Detect which cell encompasses the target text, then output its [x, y] center coordinate. 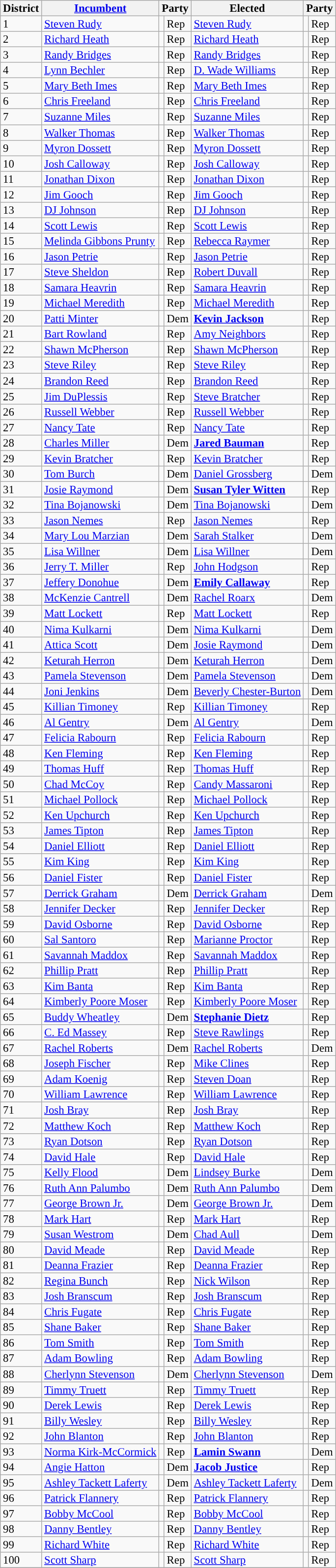
District [21, 8]
49 [21, 769]
Melinda Gibbons Prunty [100, 241]
Lynn Bechler [100, 70]
37 [21, 583]
31 [21, 489]
21 [21, 334]
89 [21, 1390]
McKenzie Cantrell [100, 598]
3 [21, 55]
52 [21, 815]
69 [21, 1079]
55 [21, 862]
79 [21, 1234]
17 [21, 272]
91 [21, 1421]
65 [21, 1017]
76 [21, 1188]
Jacob Justice [247, 1467]
82 [21, 1281]
63 [21, 986]
Patti Minter [100, 319]
7 [21, 117]
50 [21, 784]
Incumbent [100, 8]
Steve Rawlings [247, 1033]
Lamin Swann [247, 1452]
38 [21, 598]
Lindsey Burke [247, 1172]
42 [21, 660]
36 [21, 567]
26 [21, 412]
56 [21, 877]
18 [21, 288]
Steven Doan [247, 1079]
Jim DuPlessis [100, 396]
Amy Neighbors [247, 334]
87 [21, 1359]
Sal Santoro [100, 940]
75 [21, 1172]
44 [21, 691]
32 [21, 505]
Norma Kirk-McCormick [100, 1452]
14 [21, 225]
61 [21, 955]
84 [21, 1312]
12 [21, 195]
98 [21, 1529]
22 [21, 350]
Sarah Stalker [247, 536]
8 [21, 133]
68 [21, 1064]
29 [21, 458]
43 [21, 675]
71 [21, 1110]
25 [21, 396]
Charles Miller [100, 443]
10 [21, 164]
Candy Massaroni [247, 784]
72 [21, 1126]
48 [21, 753]
Nick Wilson [247, 1281]
Joseph Fischer [100, 1064]
Buddy Wheatley [100, 1017]
62 [21, 971]
16 [21, 256]
67 [21, 1048]
Emily Callaway [247, 583]
Jeffery Donohue [100, 583]
20 [21, 319]
40 [21, 629]
Chad Aull [247, 1234]
54 [21, 846]
2 [21, 39]
64 [21, 1002]
Marianne Proctor [247, 940]
Attica Scott [100, 644]
Mike Clines [247, 1064]
4 [21, 70]
5 [21, 86]
Adam Koenig [100, 1079]
Rebecca Raymer [247, 241]
85 [21, 1327]
93 [21, 1452]
13 [21, 210]
51 [21, 800]
Angie Hatton [100, 1467]
97 [21, 1514]
Steve Bratcher [247, 396]
Robert Duvall [247, 272]
9 [21, 148]
35 [21, 552]
24 [21, 381]
39 [21, 614]
28 [21, 443]
Rachel Roarx [247, 598]
59 [21, 924]
99 [21, 1545]
33 [21, 521]
Regina Bunch [100, 1281]
Bart Rowland [100, 334]
Steve Sheldon [100, 272]
66 [21, 1033]
34 [21, 536]
Kelly Flood [100, 1172]
83 [21, 1296]
C. Ed Massey [100, 1033]
Beverly Chester-Burton [247, 691]
73 [21, 1141]
88 [21, 1374]
23 [21, 365]
D. Wade Williams [247, 70]
57 [21, 893]
47 [21, 738]
94 [21, 1467]
96 [21, 1498]
Susan Tyler Witten [247, 489]
95 [21, 1483]
81 [21, 1265]
19 [21, 303]
6 [21, 101]
Daniel Grossberg [247, 474]
27 [21, 427]
77 [21, 1204]
90 [21, 1405]
Kevin Jackson [247, 319]
41 [21, 644]
74 [21, 1157]
53 [21, 831]
46 [21, 722]
Jared Bauman [247, 443]
80 [21, 1250]
70 [21, 1094]
60 [21, 940]
Mary Lou Marzian [100, 536]
John Hodgson [247, 567]
Tom Burch [100, 474]
15 [21, 241]
Susan Westrom [100, 1234]
11 [21, 179]
58 [21, 908]
Jerry T. Miller [100, 567]
Joni Jenkins [100, 691]
Stephanie Dietz [247, 1017]
30 [21, 474]
92 [21, 1436]
Chad McCoy [100, 784]
86 [21, 1343]
100 [21, 1560]
Elected [247, 8]
1 [21, 24]
78 [21, 1219]
45 [21, 707]
